From the cell containing the given text, extract its center point as (X, Y) coordinate. 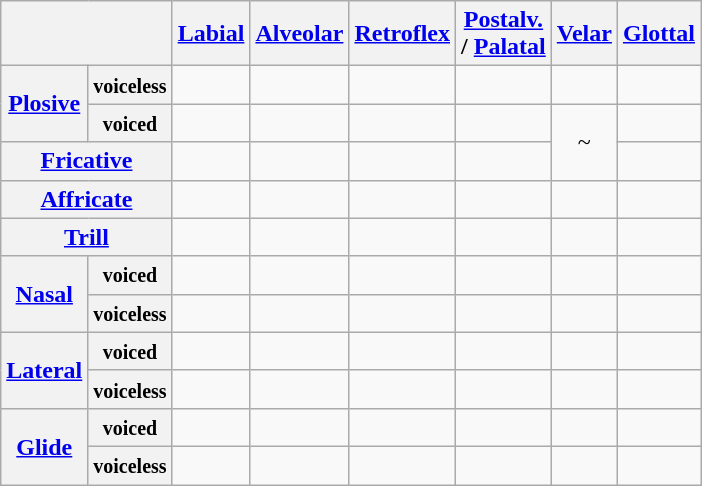
Alveolar (300, 34)
Labial (211, 34)
Lateral (44, 370)
Glottal (658, 34)
Velar (584, 34)
Nasal (44, 294)
Fricative (86, 161)
~ (584, 142)
Affricate (86, 199)
Trill (86, 237)
Glide (44, 446)
Plosive (44, 104)
Retroflex (402, 34)
Postalv./ Palatal (504, 34)
